Pinpoint the cell where the given text exists, returning its (X, Y) midpoint coordinate. 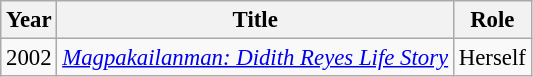
Magpakailanman: Didith Reyes Life Story (256, 58)
Role (492, 20)
Year (29, 20)
Title (256, 20)
Herself (492, 58)
2002 (29, 58)
